Find where the given text appears and provide that cell's center as [x, y] coordinate. 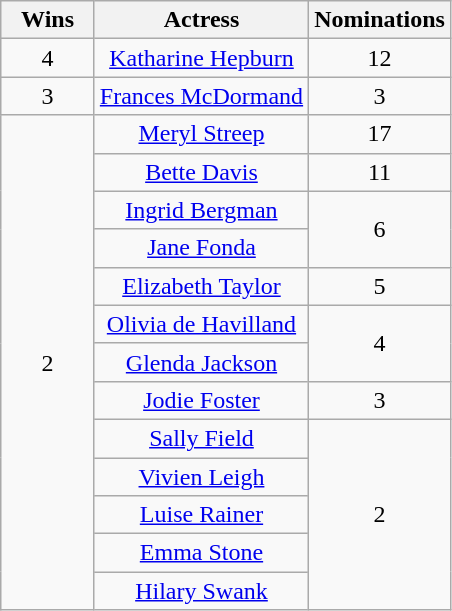
Ingrid Bergman [201, 210]
Jane Fonda [201, 248]
Katharine Hepburn [201, 58]
Hilary Swank [201, 591]
Actress [201, 20]
Vivien Leigh [201, 477]
Glenda Jackson [201, 362]
11 [380, 172]
Wins [48, 20]
Jodie Foster [201, 400]
Nominations [380, 20]
6 [380, 229]
Emma Stone [201, 553]
5 [380, 286]
Sally Field [201, 438]
Olivia de Havilland [201, 324]
Elizabeth Taylor [201, 286]
Frances McDormand [201, 96]
Luise Rainer [201, 515]
Bette Davis [201, 172]
17 [380, 134]
Meryl Streep [201, 134]
12 [380, 58]
